Find where the given text appears and provide that cell's center as [x, y] coordinate. 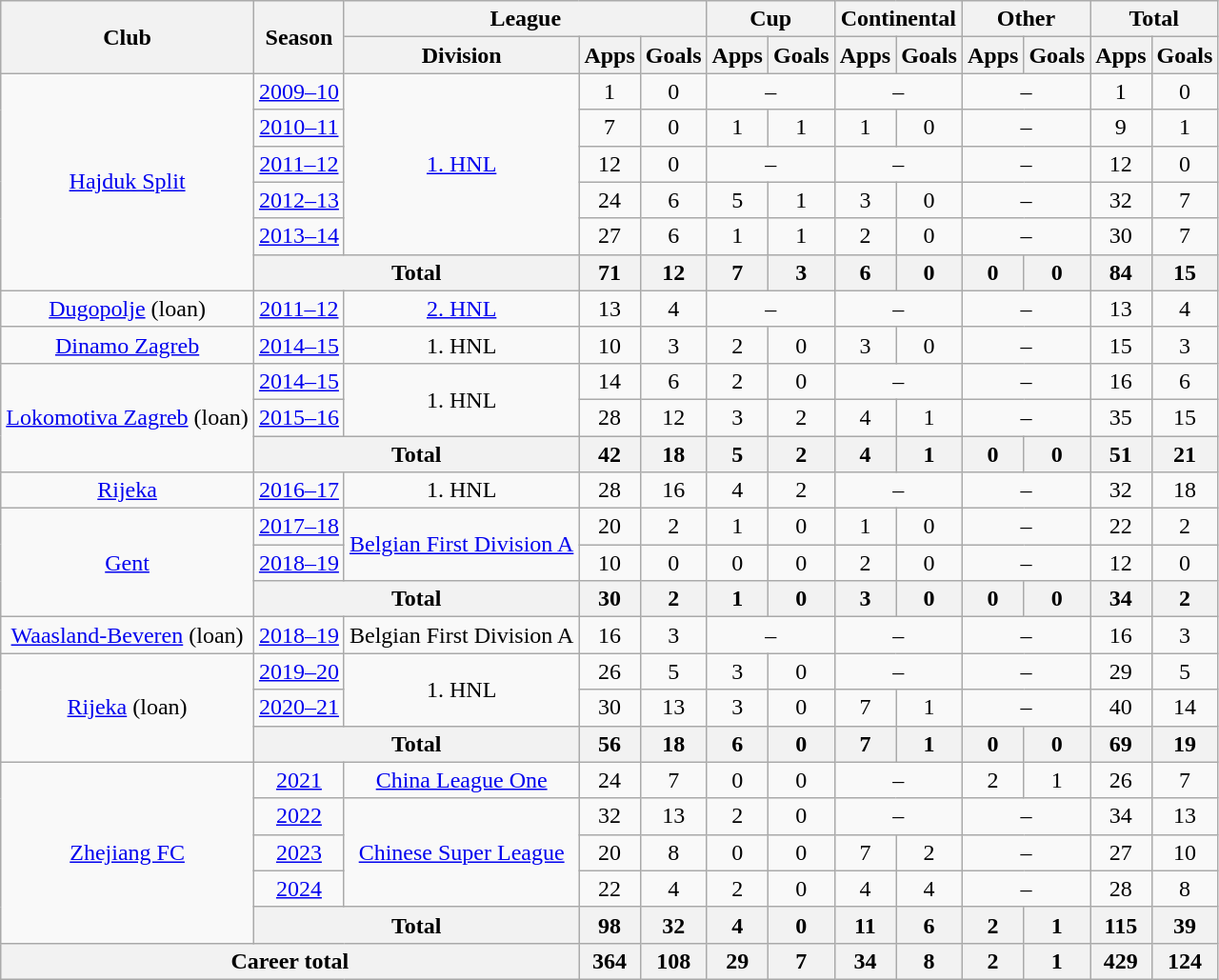
2017–18 [299, 527]
China League One [461, 780]
9 [1121, 128]
Lokomotiva Zagreb (loan) [128, 417]
2012–13 [299, 200]
98 [609, 925]
Waasland-Beveren (loan) [128, 635]
429 [1121, 961]
56 [609, 744]
84 [1121, 272]
35 [1121, 417]
2009–10 [299, 91]
42 [609, 454]
Dinamo Zagreb [128, 345]
39 [1185, 925]
364 [609, 961]
Season [299, 37]
Rijeka [128, 490]
2023 [299, 852]
51 [1121, 454]
2019–20 [299, 671]
2020–21 [299, 708]
Chinese Super League [461, 852]
Division [461, 55]
Dugopolje (loan) [128, 309]
11 [865, 925]
Zhejiang FC [128, 852]
19 [1185, 744]
Career total [290, 961]
2. HNL [461, 309]
2013–14 [299, 236]
69 [1121, 744]
2022 [299, 816]
Hajduk Split [128, 182]
Other [1026, 19]
Rijeka (loan) [128, 708]
Cup [770, 19]
League [526, 19]
124 [1185, 961]
21 [1185, 454]
Gent [128, 563]
108 [673, 961]
71 [609, 272]
2010–11 [299, 128]
40 [1121, 708]
2016–17 [299, 490]
115 [1121, 925]
2024 [299, 889]
2015–16 [299, 417]
Continental [898, 19]
2021 [299, 780]
Club [128, 37]
